Determine the [x, y] coordinate at the center of the cell enclosing the given text.  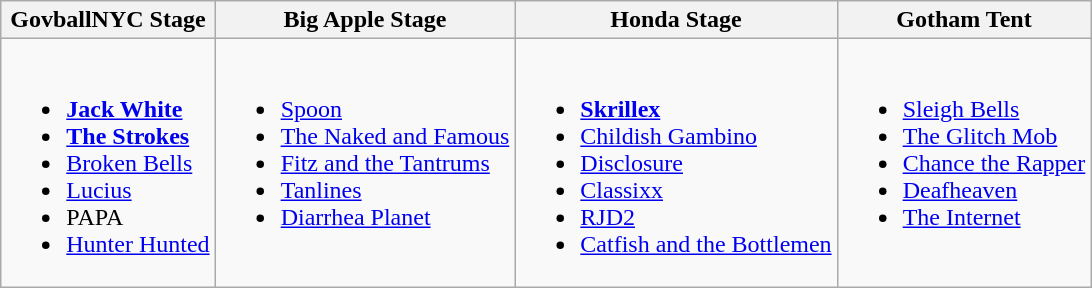
Gotham Tent [964, 20]
Sleigh BellsThe Glitch MobChance the RapperDeafheavenThe Internet [964, 163]
SpoonThe Naked and FamousFitz and the TantrumsTanlinesDiarrhea Planet [365, 163]
Honda Stage [676, 20]
SkrillexChildish GambinoDisclosureClassixxRJD2Catfish and the Bottlemen [676, 163]
Big Apple Stage [365, 20]
Jack WhiteThe StrokesBroken BellsLuciusPAPAHunter Hunted [108, 163]
GovballNYC Stage [108, 20]
